Capture the cell that displays the provided text and extract its (x, y) central coordinate. 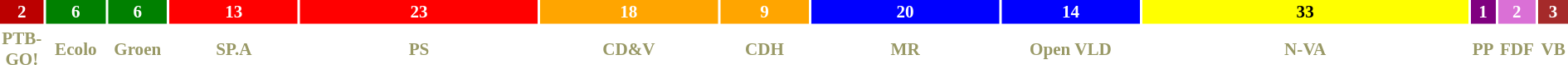
33 (1306, 12)
23 (419, 12)
20 (905, 12)
13 (234, 12)
1 (1483, 12)
3 (1553, 12)
18 (629, 12)
14 (1070, 12)
9 (765, 12)
